Find where the given text appears and provide that cell's center as [x, y] coordinate. 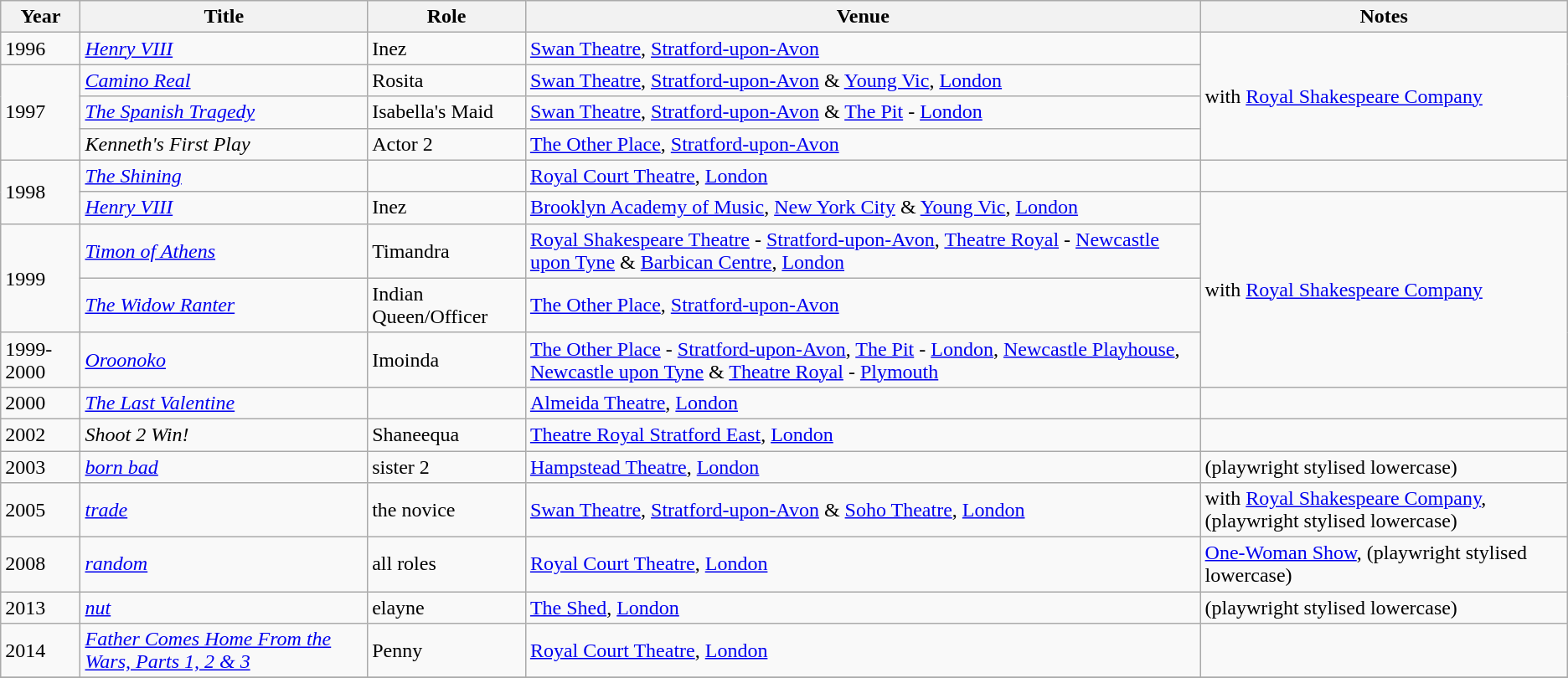
1999 [40, 278]
Year [40, 17]
Rosita [447, 80]
Kenneth's First Play [224, 144]
Swan Theatre, Stratford-upon-Avon & Soho Theatre, London [863, 511]
2008 [40, 564]
Timon of Athens [224, 251]
One-Woman Show, (playwright stylised lowercase) [1384, 564]
Shaneequa [447, 434]
The Other Place - Stratford-upon-Avon, The Pit - London, Newcastle Playhouse, Newcastle upon Tyne & Theatre Royal - Plymouth [863, 360]
1998 [40, 192]
2013 [40, 608]
Brooklyn Academy of Music, New York City & Young Vic, London [863, 208]
with Royal Shakespeare Company, (playwright stylised lowercase) [1384, 511]
The Widow Ranter [224, 305]
Shoot 2 Win! [224, 434]
Father Comes Home From the Wars, Parts 1, 2 & 3 [224, 651]
Role [447, 17]
nut [224, 608]
Penny [447, 651]
Hampstead Theatre, London [863, 466]
Almeida Theatre, London [863, 403]
1997 [40, 112]
Swan Theatre, Stratford-upon-Avon & Young Vic, London [863, 80]
trade [224, 511]
1996 [40, 49]
Royal Shakespeare Theatre - Stratford-upon-Avon, Theatre Royal - Newcastle upon Tyne & Barbican Centre, London [863, 251]
Indian Queen/Officer [447, 305]
Swan Theatre, Stratford-upon-Avon [863, 49]
the novice [447, 511]
The Last Valentine [224, 403]
Theatre Royal Stratford East, London [863, 434]
Isabella's Maid [447, 112]
2000 [40, 403]
Swan Theatre, Stratford-upon-Avon & The Pit - London [863, 112]
Venue [863, 17]
born bad [224, 466]
sister 2 [447, 466]
Title [224, 17]
Camino Real [224, 80]
Notes [1384, 17]
2002 [40, 434]
Timandra [447, 251]
2014 [40, 651]
The Shed, London [863, 608]
The Spanish Tragedy [224, 112]
Actor 2 [447, 144]
all roles [447, 564]
The Shining [224, 176]
Imoinda [447, 360]
1999-2000 [40, 360]
Oroonoko [224, 360]
random [224, 564]
elayne [447, 608]
2003 [40, 466]
2005 [40, 511]
